Identify which cell holds the provided text, then report its [X, Y] central coordinate. 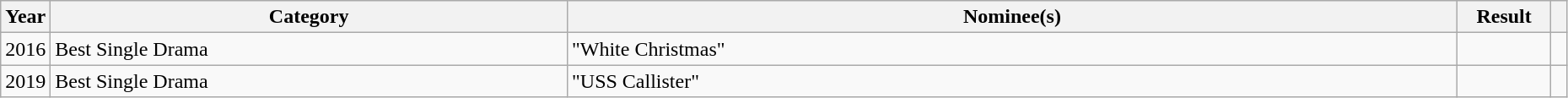
2019 [25, 81]
Nominee(s) [1012, 17]
"White Christmas" [1012, 49]
Category [309, 17]
2016 [25, 49]
Result [1503, 17]
Year [25, 17]
"USS Callister" [1012, 81]
